Capture the cell that displays the provided text and extract its (X, Y) central coordinate. 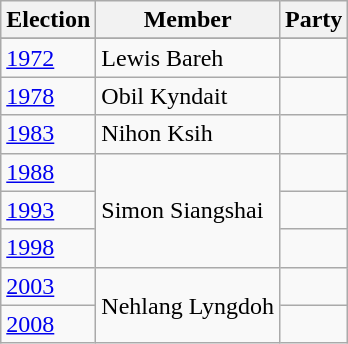
Member (188, 20)
Obil Kyndait (188, 96)
1983 (48, 134)
1998 (48, 248)
1978 (48, 96)
Simon Siangshai (188, 210)
2008 (48, 324)
2003 (48, 286)
Nehlang Lyngdoh (188, 305)
1993 (48, 210)
Party (314, 20)
Nihon Ksih (188, 134)
Lewis Bareh (188, 58)
1972 (48, 58)
Election (48, 20)
1988 (48, 172)
